Detect which cell encompasses the target text, then output its (X, Y) center coordinate. 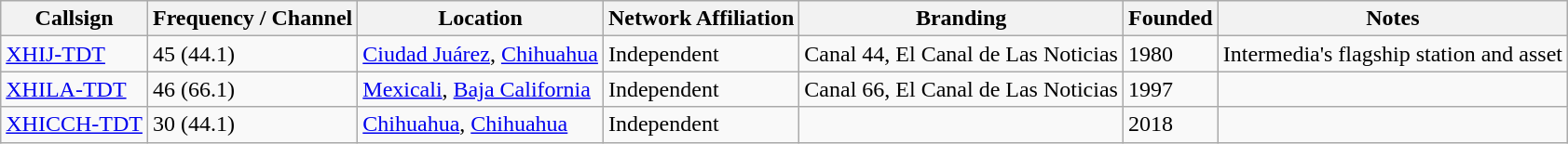
Ciudad Juárez, Chihuahua (481, 54)
30 (44.1) (252, 124)
Canal 44, El Canal de Las Noticias (961, 54)
Callsign (75, 19)
Intermedia's flagship station and asset (1392, 54)
Chihuahua, Chihuahua (481, 124)
Notes (1392, 19)
Frequency / Channel (252, 19)
2018 (1170, 124)
Mexicali, Baja California (481, 89)
45 (44.1) (252, 54)
46 (66.1) (252, 89)
Canal 66, El Canal de Las Noticias (961, 89)
1980 (1170, 54)
XHIJ-TDT (75, 54)
Network Affiliation (701, 19)
XHICCH-TDT (75, 124)
Founded (1170, 19)
XHILA-TDT (75, 89)
Branding (961, 19)
Location (481, 19)
1997 (1170, 89)
